Search for the cell housing the specified text and yield its (X, Y) center coordinate. 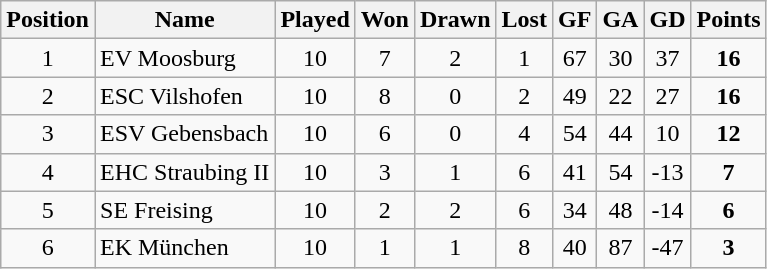
EV Moosburg (184, 58)
30 (620, 58)
Name (184, 20)
34 (574, 210)
5 (48, 210)
Lost (524, 20)
ESC Vilshofen (184, 96)
37 (668, 58)
48 (620, 210)
41 (574, 172)
40 (574, 248)
67 (574, 58)
Points (728, 20)
27 (668, 96)
44 (620, 134)
GA (620, 20)
SE Freising (184, 210)
EHC Straubing II (184, 172)
Won (384, 20)
-14 (668, 210)
GD (668, 20)
GF (574, 20)
22 (620, 96)
49 (574, 96)
EK München (184, 248)
-47 (668, 248)
ESV Gebensbach (184, 134)
-13 (668, 172)
Drawn (455, 20)
Position (48, 20)
87 (620, 248)
Played (315, 20)
12 (728, 134)
